Search for the cell housing the specified text and yield its (X, Y) center coordinate. 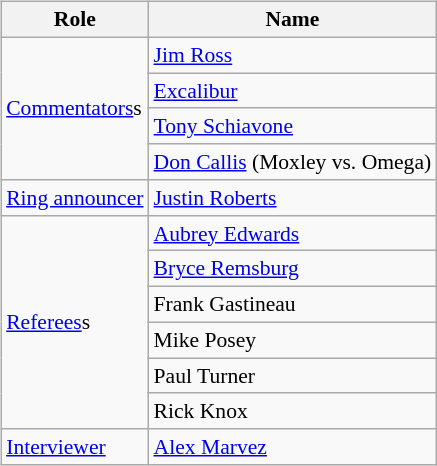
Bryce Remsburg (293, 269)
Tony Schiavone (293, 126)
Name (293, 20)
Frank Gastineau (293, 305)
Paul Turner (293, 376)
Refereess (74, 322)
Justin Roberts (293, 198)
Jim Ross (293, 55)
Don Callis (Moxley vs. Omega) (293, 162)
Interviewer (74, 447)
Commentatorss (74, 108)
Rick Knox (293, 411)
Aubrey Edwards (293, 233)
Alex Marvez (293, 447)
Role (74, 20)
Excalibur (293, 91)
Mike Posey (293, 340)
Ring announcer (74, 198)
